Extract the [x, y] coordinate from the center of the cell holding the provided text.  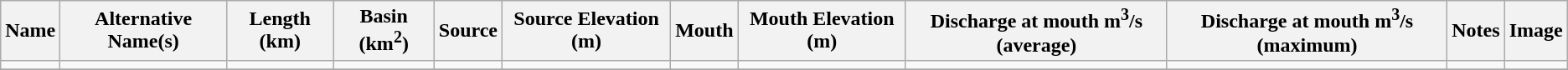
Discharge at mouth m3/s (maximum) [1307, 31]
Mouth Elevation (m) [822, 31]
Source [467, 31]
Length (km) [280, 31]
Mouth [704, 31]
Basin (km2) [384, 31]
Discharge at mouth m3/s (average) [1036, 31]
Alternative Name(s) [144, 31]
Notes [1476, 31]
Image [1536, 31]
Source Elevation (m) [586, 31]
Name [30, 31]
